Capture the cell that displays the provided text and extract its (X, Y) central coordinate. 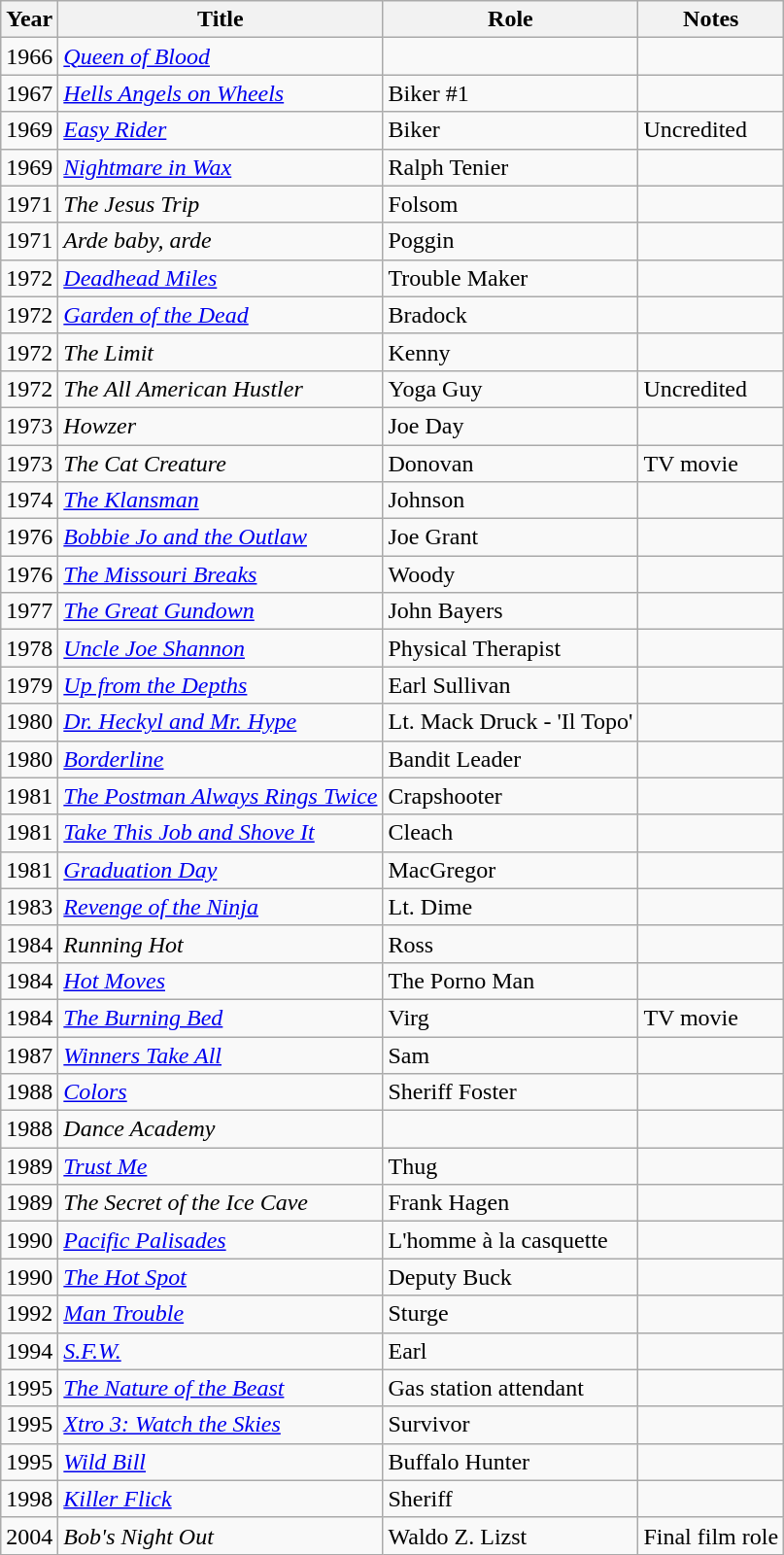
Borderline (221, 759)
Wild Bill (221, 1462)
Thug (511, 1166)
MacGregor (511, 870)
Xtro 3: Watch the Skies (221, 1425)
Bandit Leader (511, 759)
Sheriff (511, 1499)
Biker (511, 130)
Johnson (511, 501)
The Klansman (221, 501)
Earl Sullivan (511, 685)
Easy Rider (221, 130)
Man Trouble (221, 1314)
Hells Angels on Wheels (221, 93)
Deputy Buck (511, 1277)
1978 (29, 648)
1974 (29, 501)
Lt. Mack Druck - 'Il Topo' (511, 722)
Gas station attendant (511, 1388)
Revenge of the Ninja (221, 907)
The Porno Man (511, 981)
Ross (511, 944)
Take This Job and Shove It (221, 833)
Hot Moves (221, 981)
1987 (29, 1054)
The Limit (221, 352)
Bob's Night Out (221, 1536)
Lt. Dime (511, 907)
Earl (511, 1351)
Trouble Maker (511, 278)
Winners Take All (221, 1054)
Survivor (511, 1425)
John Bayers (511, 611)
Joe Day (511, 426)
1998 (29, 1499)
Running Hot (221, 944)
Uncle Joe Shannon (221, 648)
Year (29, 19)
Sheriff Foster (511, 1092)
Pacific Palisades (221, 1240)
Bradock (511, 315)
Buffalo Hunter (511, 1462)
Physical Therapist (511, 648)
The Secret of the Ice Cave (221, 1203)
Arde baby, arde (221, 241)
Queen of Blood (221, 56)
The All American Hustler (221, 389)
Biker #1 (511, 93)
Role (511, 19)
Deadhead Miles (221, 278)
Folsom (511, 204)
Dr. Heckyl and Mr. Hype (221, 722)
Sam (511, 1054)
The Missouri Breaks (221, 574)
Sturge (511, 1314)
Notes (711, 19)
The Nature of the Beast (221, 1388)
Up from the Depths (221, 685)
Bobbie Jo and the Outlaw (221, 537)
Ralph Tenier (511, 167)
The Cat Creature (221, 464)
Woody (511, 574)
The Burning Bed (221, 1018)
S.F.W. (221, 1351)
Trust Me (221, 1166)
Donovan (511, 464)
1966 (29, 56)
Kenny (511, 352)
Title (221, 19)
Frank Hagen (511, 1203)
Nightmare in Wax (221, 167)
1967 (29, 93)
Poggin (511, 241)
The Jesus Trip (221, 204)
Cleach (511, 833)
Graduation Day (221, 870)
Howzer (221, 426)
The Hot Spot (221, 1277)
Crapshooter (511, 796)
Garden of the Dead (221, 315)
Dance Academy (221, 1129)
Colors (221, 1092)
Joe Grant (511, 537)
Killer Flick (221, 1499)
1983 (29, 907)
1992 (29, 1314)
L'homme à la casquette (511, 1240)
2004 (29, 1536)
Waldo Z. Lizst (511, 1536)
The Great Gundown (221, 611)
1979 (29, 685)
1977 (29, 611)
Yoga Guy (511, 389)
1994 (29, 1351)
Virg (511, 1018)
Final film role (711, 1536)
The Postman Always Rings Twice (221, 796)
